Output the (x, y) coordinate of the center of the cell containing the given text.  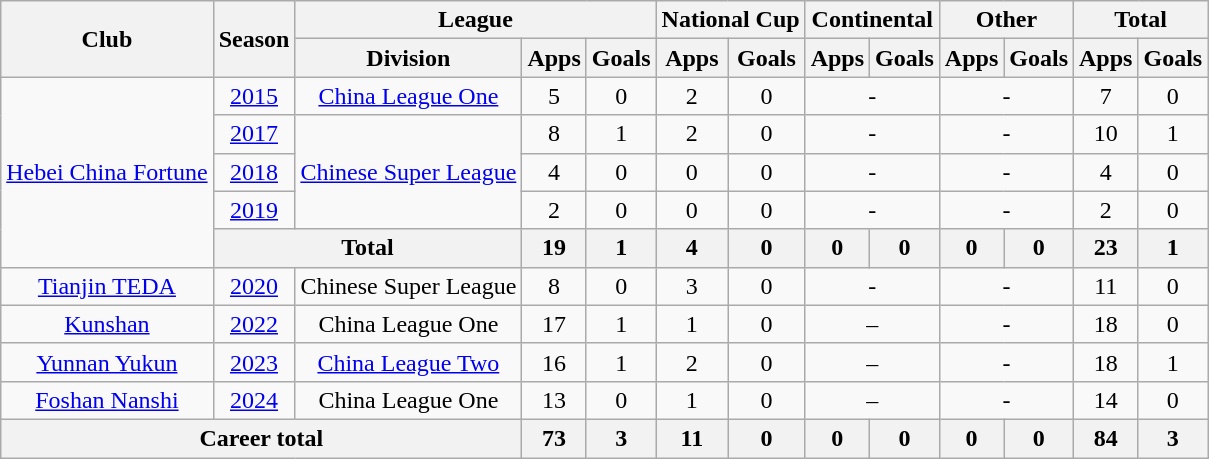
73 (554, 438)
2024 (254, 400)
2022 (254, 324)
2017 (254, 134)
League (476, 20)
Kunshan (107, 324)
19 (554, 248)
2019 (254, 210)
16 (554, 362)
Club (107, 39)
2018 (254, 172)
Other (1006, 20)
2020 (254, 286)
2023 (254, 362)
Yunnan Yukun (107, 362)
2015 (254, 96)
10 (1106, 134)
5 (554, 96)
23 (1106, 248)
Division (408, 58)
Career total (262, 438)
7 (1106, 96)
China League Two (408, 362)
14 (1106, 400)
Season (254, 39)
Foshan Nanshi (107, 400)
Tianjin TEDA (107, 286)
13 (554, 400)
Continental (872, 20)
17 (554, 324)
Hebei China Fortune (107, 172)
84 (1106, 438)
National Cup (730, 20)
